Detect which cell encompasses the target text, then output its (x, y) center coordinate. 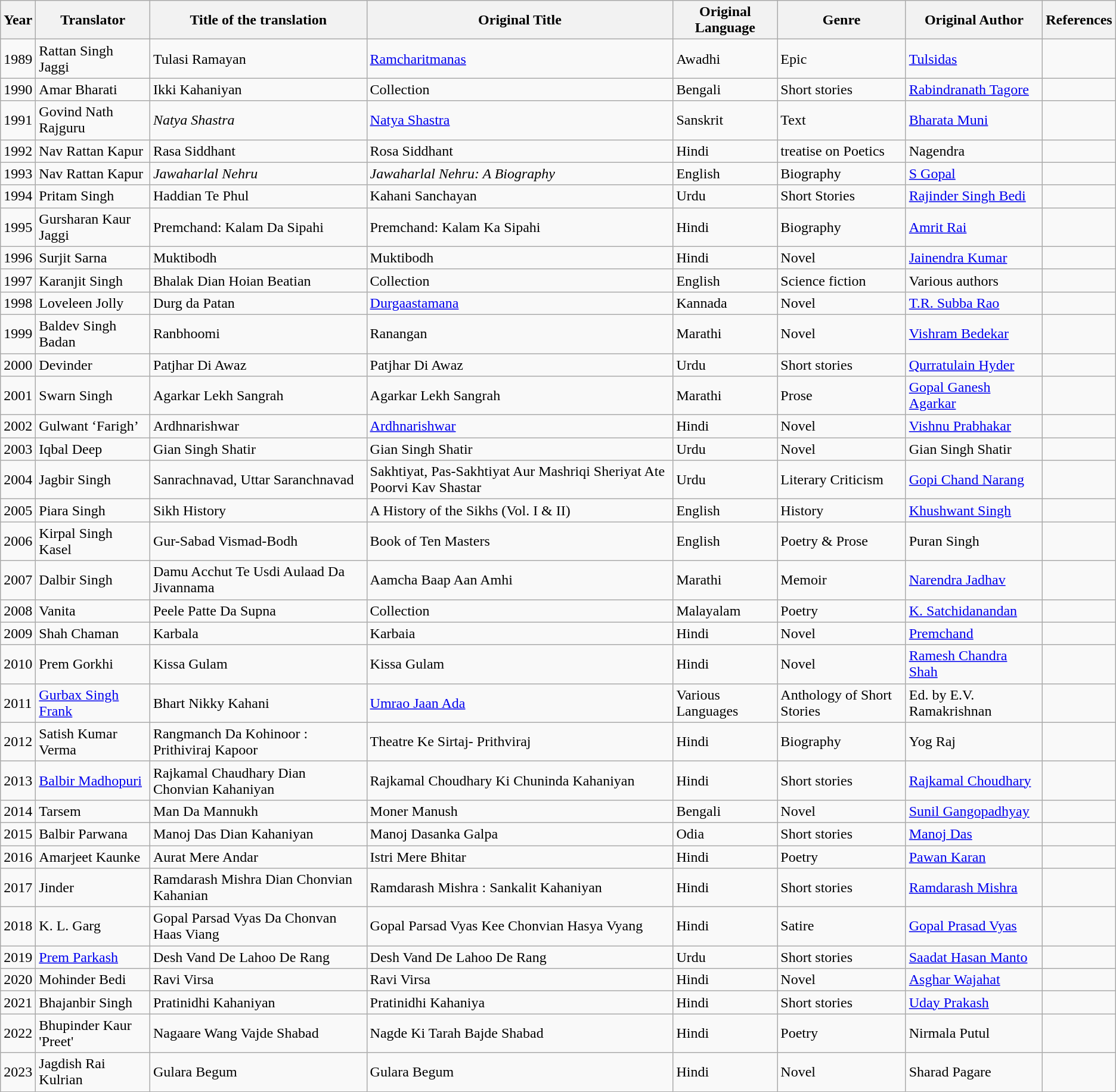
Karanjit Singh (93, 280)
History (842, 511)
Sakhtiyat, Pas-Sakhtiyat Aur Mashriqi Sheriyat Ate Poorvi Kav Shastar (520, 480)
Shah Chaman (93, 633)
Devinder (93, 364)
Literary Criticism (842, 480)
Ranangan (520, 334)
Asghar Wajahat (974, 980)
Jagbir Singh (93, 480)
Gursharan Kaur Jaggi (93, 227)
Mohinder Bedi (93, 980)
Short Stories (842, 196)
Tulasi Ramayan (258, 58)
Prem Parkash (93, 957)
Saadat Hasan Manto (974, 957)
Vanita (93, 611)
Bhart Nikky Kahani (258, 703)
Uday Prakash (974, 1003)
Rajkamal Choudhary Ki Chuninda Kahaniyan (520, 780)
2004 (18, 480)
Satish Kumar Verma (93, 742)
2005 (18, 511)
Piara Singh (93, 511)
Pawan Karan (974, 857)
2013 (18, 780)
Karbaia (520, 633)
Nirmala Putul (974, 1033)
Bharata Muni (974, 120)
Tulsidas (974, 58)
Pratinidhi Kahaniyan (258, 1003)
Umrao Jaan Ada (520, 703)
Rajinder Singh Bedi (974, 196)
1998 (18, 303)
Gopal Ganesh Agarkar (974, 396)
Haddian Te Phul (258, 196)
Ramesh Chandra Shah (974, 664)
Aamcha Baap Aan Amhi (520, 580)
Ramdarash Mishra Dian Chonvian Kahanian (258, 887)
Ed. by E.V. Ramakrishnan (974, 703)
Sunil Gangopadhyay (974, 811)
1991 (18, 120)
Genre (842, 20)
Original Author (974, 20)
Loveleen Jolly (93, 303)
Poetry & Prose (842, 542)
Surjit Sarna (93, 258)
Rajkamal Choudhary (974, 780)
Jinder (93, 887)
treatise on Poetics (842, 151)
Yog Raj (974, 742)
Sanrachnavad, Uttar Saranchnavad (258, 480)
Gopi Chand Narang (974, 480)
Gur-Sabad Vismad-Bodh (258, 542)
2022 (18, 1033)
Jagdish Rai Kulrian (93, 1072)
1999 (18, 334)
Balbir Parwana (93, 834)
Rangmanch Da Kohinoor : Prithiviraj Kapoor (258, 742)
Puran Singh (974, 542)
Jawaharlal Nehru: A Biography (520, 174)
1994 (18, 196)
2002 (18, 426)
Premchand (974, 633)
Gopal Parsad Vyas Kee Chonvian Hasya Vyang (520, 927)
Bhajanbir Singh (93, 1003)
2011 (18, 703)
Ramdarash Mishra (974, 887)
Bhupinder Kaur 'Preet' (93, 1033)
Science fiction (842, 280)
Ranbhoomi (258, 334)
Qurratulain Hyder (974, 364)
Awadhi (725, 58)
2015 (18, 834)
2008 (18, 611)
Satire (842, 927)
Narendra Jadhav (974, 580)
2020 (18, 980)
Istri Mere Bhitar (520, 857)
Rabindranath Tagore (974, 89)
Rattan Singh Jaggi (93, 58)
Swarn Singh (93, 396)
Sharad Pagare (974, 1072)
Sikh History (258, 511)
Rajkamal Chaudhary Dian Chonvian Kahaniyan (258, 780)
2021 (18, 1003)
2016 (18, 857)
Anthology of Short Stories (842, 703)
Kannada (725, 303)
Durg da Patan (258, 303)
1989 (18, 58)
2003 (18, 449)
Balbir Madhopuri (93, 780)
Year (18, 20)
Original Language (725, 20)
Rasa Siddhant (258, 151)
Karbala (258, 633)
Nagaare Wang Vajde Shabad (258, 1033)
Vishnu Prabhakar (974, 426)
1990 (18, 89)
Book of Ten Masters (520, 542)
2001 (18, 396)
Epic (842, 58)
Iqbal Deep (93, 449)
Title of the translation (258, 20)
Ramcharitmanas (520, 58)
Amar Bharati (93, 89)
Manoj Das (974, 834)
Tarsem (93, 811)
Amarjeet Kaunke (93, 857)
1996 (18, 258)
K. Satchidanandan (974, 611)
2017 (18, 887)
Ikki Kahaniyan (258, 89)
Various authors (974, 280)
2023 (18, 1072)
Amrit Rai (974, 227)
2019 (18, 957)
Translator (93, 20)
Nagendra (974, 151)
Malayalam (725, 611)
Manoj Dasanka Galpa (520, 834)
2006 (18, 542)
Damu Acchut Te Usdi Aulaad Da Jivannama (258, 580)
Premchand: Kalam Ka Sipahi (520, 227)
References (1079, 20)
T.R. Subba Rao (974, 303)
Rosa Siddhant (520, 151)
Manoj Das Dian Kahaniyan (258, 834)
Sanskrit (725, 120)
2014 (18, 811)
K. L. Garg (93, 927)
Gopal Prasad Vyas (974, 927)
Pritam Singh (93, 196)
Prose (842, 396)
Premchand: Kalam Da Sipahi (258, 227)
Man Da Mannukh (258, 811)
Gulwant ‘Farigh’ (93, 426)
Moner Manush (520, 811)
Various Languages (725, 703)
2012 (18, 742)
Jawaharlal Nehru (258, 174)
Bhalak Dian Hoian Beatian (258, 280)
Gurbax Singh Frank (93, 703)
2007 (18, 580)
A History of the Sikhs (Vol. I & II) (520, 511)
Nagde Ki Tarah Bajde Shabad (520, 1033)
Gopal Parsad Vyas Da Chonvan Haas Viang (258, 927)
2009 (18, 633)
Odia (725, 834)
Kahani Sanchayan (520, 196)
1992 (18, 151)
Baldev Singh Badan (93, 334)
1993 (18, 174)
Theatre Ke Sirtaj- Prithviraj (520, 742)
Text (842, 120)
1995 (18, 227)
Vishram Bedekar (974, 334)
1997 (18, 280)
Kirpal Singh Kasel (93, 542)
2000 (18, 364)
Durgaastamana (520, 303)
2010 (18, 664)
2018 (18, 927)
Jainendra Kumar (974, 258)
Khushwant Singh (974, 511)
Original Title (520, 20)
Prem Gorkhi (93, 664)
Govind Nath Rajguru (93, 120)
Peele Patte Da Supna (258, 611)
Dalbir Singh (93, 580)
Pratinidhi Kahaniya (520, 1003)
Memoir (842, 580)
S Gopal (974, 174)
Aurat Mere Andar (258, 857)
Ramdarash Mishra : Sankalit Kahaniyan (520, 887)
